Return the (X, Y) coordinate for the center point of the cell that contains the specified text.  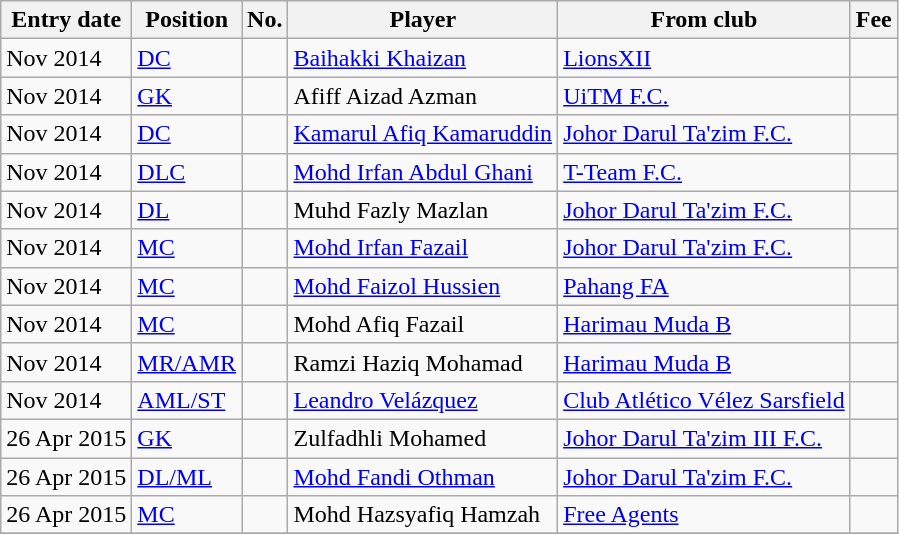
MR/AMR (187, 362)
UiTM F.C. (704, 96)
Player (423, 20)
Mohd Afiq Fazail (423, 324)
Ramzi Haziq Mohamad (423, 362)
Muhd Fazly Mazlan (423, 210)
Club Atlético Vélez Sarsfield (704, 400)
From club (704, 20)
Entry date (66, 20)
Pahang FA (704, 286)
Position (187, 20)
Zulfadhli Mohamed (423, 438)
T-Team F.C. (704, 172)
LionsXII (704, 58)
Leandro Velázquez (423, 400)
DL (187, 210)
Mohd Fandi Othman (423, 477)
DL/ML (187, 477)
Mohd Irfan Abdul Ghani (423, 172)
Free Agents (704, 515)
Baihakki Khaizan (423, 58)
Fee (874, 20)
AML/ST (187, 400)
Mohd Irfan Fazail (423, 248)
Kamarul Afiq Kamaruddin (423, 134)
DLC (187, 172)
Mohd Hazsyafiq Hamzah (423, 515)
Afiff Aizad Azman (423, 96)
Mohd Faizol Hussien (423, 286)
Johor Darul Ta'zim III F.C. (704, 438)
No. (265, 20)
